Capture the cell that displays the provided text and extract its (x, y) central coordinate. 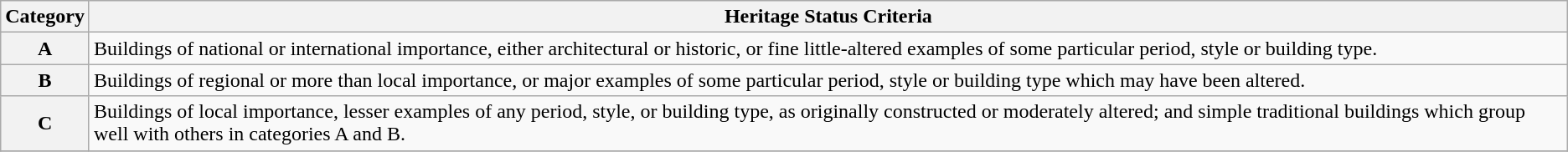
B (45, 80)
Category (45, 17)
C (45, 124)
Heritage Status Criteria (828, 17)
Buildings of regional or more than local importance, or major examples of some particular period, style or building type which may have been altered. (828, 80)
A (45, 48)
